Identify which cell holds the provided text, then report its [x, y] central coordinate. 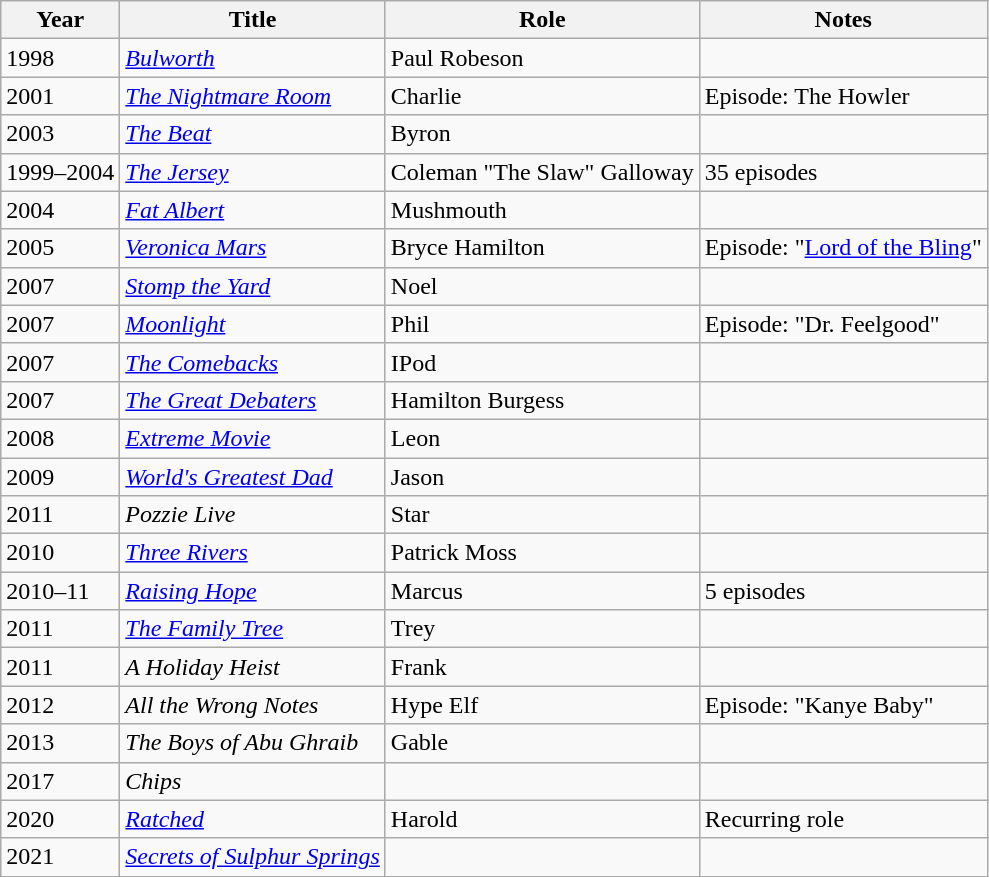
Year [60, 20]
IPod [542, 362]
Jason [542, 477]
The Boys of Abu Ghraib [253, 743]
Stomp the Yard [253, 286]
Frank [542, 667]
Coleman "The Slaw" Galloway [542, 172]
Bulworth [253, 58]
All the Wrong Notes [253, 705]
2010–11 [60, 591]
5 episodes [843, 591]
Hamilton Burgess [542, 400]
Fat Albert [253, 210]
Chips [253, 781]
2017 [60, 781]
2008 [60, 438]
Episode: "Lord of the Bling" [843, 248]
Trey [542, 629]
Three Rivers [253, 553]
A Holiday Heist [253, 667]
Gable [542, 743]
Mushmouth [542, 210]
Phil [542, 324]
Bryce Hamilton [542, 248]
Extreme Movie [253, 438]
The Beat [253, 134]
Episode: The Howler [843, 96]
2020 [60, 819]
The Great Debaters [253, 400]
Star [542, 515]
Title [253, 20]
Secrets of Sulphur Springs [253, 857]
World's Greatest Dad [253, 477]
Pozzie Live [253, 515]
Leon [542, 438]
Paul Robeson [542, 58]
2001 [60, 96]
Episode: "Dr. Feelgood" [843, 324]
The Nightmare Room [253, 96]
2021 [60, 857]
Recurring role [843, 819]
1998 [60, 58]
Notes [843, 20]
The Family Tree [253, 629]
2013 [60, 743]
2010 [60, 553]
Marcus [542, 591]
2004 [60, 210]
Charlie [542, 96]
Patrick Moss [542, 553]
Ratched [253, 819]
Raising Hope [253, 591]
2009 [60, 477]
Harold [542, 819]
1999–2004 [60, 172]
The Comebacks [253, 362]
Episode: "Kanye Baby" [843, 705]
2005 [60, 248]
Veronica Mars [253, 248]
Moonlight [253, 324]
35 episodes [843, 172]
Noel [542, 286]
Hype Elf [542, 705]
2003 [60, 134]
Role [542, 20]
The Jersey [253, 172]
Byron [542, 134]
2012 [60, 705]
